Return [X, Y] of the center of cell containing provided text 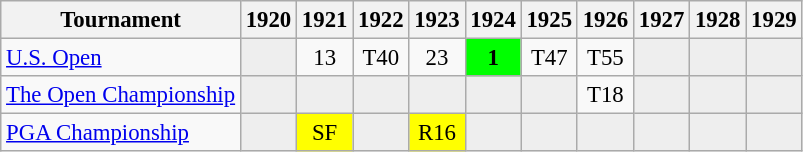
T47 [549, 58]
1928 [718, 20]
Tournament [121, 20]
U.S. Open [121, 58]
1925 [549, 20]
PGA Championship [121, 133]
1927 [661, 20]
1 [493, 58]
1923 [437, 20]
13 [325, 58]
1924 [493, 20]
SF [325, 133]
T55 [605, 58]
R16 [437, 133]
23 [437, 58]
1926 [605, 20]
T18 [605, 95]
1922 [381, 20]
1921 [325, 20]
1920 [268, 20]
1929 [774, 20]
T40 [381, 58]
The Open Championship [121, 95]
